From the cell containing the given text, extract its center point as [x, y] coordinate. 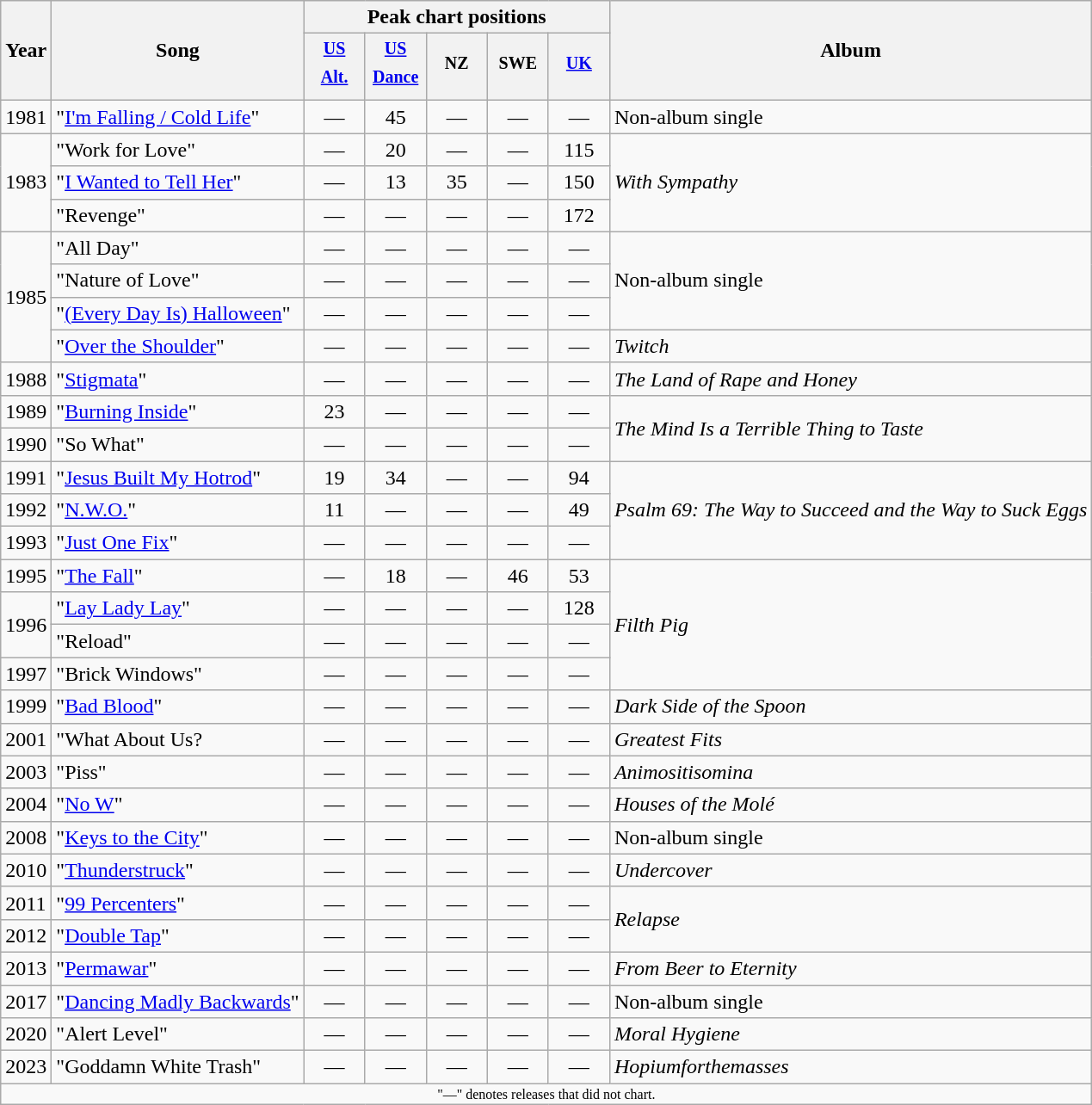
"Piss" [177, 772]
"Reload" [177, 641]
The Land of Rape and Honey [850, 379]
Album [850, 51]
128 [578, 608]
"Stigmata" [177, 379]
"Alert Level" [177, 1034]
"Nature of Love" [177, 281]
53 [578, 576]
Peak chart positions [456, 17]
94 [578, 478]
Song [177, 51]
Relapse [850, 919]
"Over the Shoulder" [177, 346]
46 [518, 576]
150 [578, 182]
"What About Us? [177, 739]
1999 [26, 707]
49 [578, 510]
2011 [26, 903]
"Keys to the City" [177, 837]
1985 [26, 297]
Houses of the Molé [850, 805]
34 [396, 478]
"Bad Blood" [177, 707]
1993 [26, 543]
"Thunderstruck" [177, 870]
13 [396, 182]
Psalm 69: The Way to Succeed and the Way to Suck Eggs [850, 510]
1989 [26, 411]
1992 [26, 510]
35 [456, 182]
45 [396, 117]
1995 [26, 576]
"Permawar" [177, 968]
"No W" [177, 805]
"All Day" [177, 248]
Twitch [850, 346]
"Work for Love" [177, 150]
18 [396, 576]
2013 [26, 968]
The Mind Is a Terrible Thing to Taste [850, 428]
Moral Hygiene [850, 1034]
19 [334, 478]
Undercover [850, 870]
With Sympathy [850, 182]
"(Every Day Is) Halloween" [177, 313]
172 [578, 215]
"Revenge" [177, 215]
1991 [26, 478]
"I Wanted to Tell Her" [177, 182]
1990 [26, 444]
Hopiumforthemasses [850, 1067]
"Just One Fix" [177, 543]
"Jesus Built My Hotrod" [177, 478]
2008 [26, 837]
1997 [26, 674]
US Dance [396, 67]
Filth Pig [850, 625]
2004 [26, 805]
2012 [26, 935]
NZ [456, 67]
Dark Side of the Spoon [850, 707]
"Double Tap" [177, 935]
UK [578, 67]
"Burning Inside" [177, 411]
"99 Percenters" [177, 903]
"So What" [177, 444]
20 [396, 150]
23 [334, 411]
2001 [26, 739]
"N.W.O." [177, 510]
"Dancing Madly Backwards" [177, 1002]
"Goddamn White Trash" [177, 1067]
115 [578, 150]
1996 [26, 625]
Greatest Fits [850, 739]
11 [334, 510]
"Lay Lady Lay" [177, 608]
USAlt. [334, 67]
Animositisomina [850, 772]
"—" denotes releases that did not chart. [546, 1094]
2023 [26, 1067]
2010 [26, 870]
1981 [26, 117]
2020 [26, 1034]
2017 [26, 1002]
From Beer to Eternity [850, 968]
1983 [26, 182]
SWE [518, 67]
"I'm Falling / Cold Life" [177, 117]
"Brick Windows" [177, 674]
Year [26, 51]
1988 [26, 379]
"The Fall" [177, 576]
2003 [26, 772]
